Find where the given text appears and provide that cell's center as (x, y) coordinate. 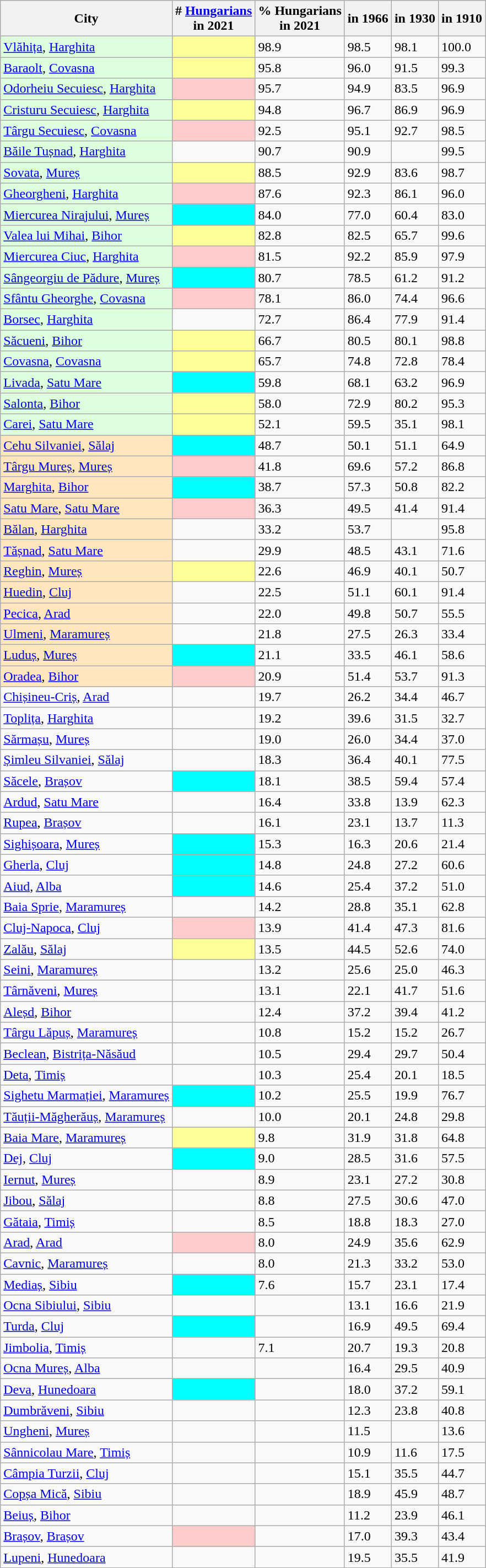
50.1 (368, 445)
98.9 (300, 47)
21.8 (300, 634)
7.1 (300, 1348)
17.0 (368, 1536)
Pecica, Arad (87, 613)
60.4 (414, 214)
60.6 (462, 865)
21.9 (462, 1306)
Bălan, Harghita (87, 529)
74.0 (462, 949)
26.3 (414, 634)
48.5 (368, 550)
Gheorgheni, Harghita (87, 193)
Odorheiu Secuiesc, Harghita (87, 89)
36.4 (368, 760)
Tăuții-Măgherăuș, Maramureș (87, 1117)
Târgu Mureș, Mureș (87, 466)
76.7 (462, 1096)
18.8 (368, 1221)
36.3 (300, 508)
64.8 (462, 1138)
Ardud, Satu Mare (87, 802)
Baraolt, Covasna (87, 68)
71.6 (462, 550)
Chișineu-Criș, Arad (87, 697)
90.7 (300, 152)
10.5 (300, 1054)
80.2 (414, 403)
43.1 (414, 550)
11.3 (462, 823)
72.7 (300, 320)
63.2 (414, 382)
81.6 (462, 928)
15.3 (300, 844)
68.1 (368, 382)
20.6 (414, 844)
Toplița, Harghita (87, 718)
Dej, Cluj (87, 1159)
95.1 (368, 131)
16.9 (368, 1327)
in 1910 (462, 19)
11.5 (368, 1431)
59.8 (300, 382)
25.6 (368, 970)
99.5 (462, 152)
22.6 (300, 571)
81.5 (300, 256)
Deva, Hunedoara (87, 1389)
15.1 (368, 1473)
Marghita, Bihor (87, 487)
Livada, Satu Mare (87, 382)
Zalău, Sălaj (87, 949)
19.9 (414, 1096)
77.9 (414, 320)
Carei, Satu Mare (87, 424)
in 1966 (368, 19)
99.6 (462, 235)
95.7 (300, 89)
92.7 (414, 131)
11.6 (414, 1452)
72.9 (368, 403)
10.8 (300, 1033)
84.0 (300, 214)
Săcele, Brașov (87, 781)
24.9 (368, 1242)
19.5 (368, 1557)
23.9 (414, 1515)
9.0 (300, 1159)
44.5 (368, 949)
38.7 (300, 487)
Cavnic, Maramureș (87, 1263)
57.4 (462, 781)
69.6 (368, 466)
8.5 (300, 1221)
78.1 (300, 299)
39.3 (414, 1536)
31.9 (368, 1138)
94.8 (300, 110)
46.3 (462, 970)
40.8 (462, 1410)
18.1 (300, 781)
18.0 (368, 1389)
Cluj-Napoca, Cluj (87, 928)
59.4 (414, 781)
Satu Mare, Satu Mare (87, 508)
37.0 (462, 739)
99.3 (462, 68)
Săcueni, Bihor (87, 341)
62.3 (462, 802)
Sfântu Gheorghe, Covasna (87, 299)
26.0 (368, 739)
Miercurea Ciuc, Harghita (87, 256)
7.6 (300, 1285)
22.0 (300, 613)
91.3 (462, 676)
in 1930 (414, 19)
33.4 (462, 634)
22.1 (368, 991)
17.5 (462, 1452)
33.8 (368, 802)
Jimbolia, Timiș (87, 1348)
58.0 (300, 403)
Deta, Timiș (87, 1075)
100.0 (462, 47)
94.9 (368, 89)
80.1 (414, 341)
80.7 (300, 277)
Baia Sprie, Maramureș (87, 907)
Târgu Secuiesc, Covasna (87, 131)
31.6 (414, 1159)
26.7 (462, 1033)
Valea lui Mihai, Bihor (87, 235)
Rupea, Brașov (87, 823)
10.2 (300, 1096)
90.9 (368, 152)
Cehu Silvaniei, Sălaj (87, 445)
50.8 (414, 487)
Aleșd, Bihor (87, 1012)
Sânnicolau Mare, Timiș (87, 1452)
29.8 (462, 1117)
Vlăhița, Harghita (87, 47)
61.2 (414, 277)
Ungheni, Mureș (87, 1431)
29.5 (414, 1368)
Târgu Lăpuș, Maramureș (87, 1033)
9.8 (300, 1138)
86.0 (368, 299)
20.8 (462, 1348)
Sângeorgiu de Pădure, Mureș (87, 277)
82.5 (368, 235)
52.1 (300, 424)
Sighișoara, Mureș (87, 844)
Beclean, Bistrița-Năsăud (87, 1054)
25.5 (368, 1096)
86.8 (462, 466)
51.6 (462, 991)
31.5 (414, 718)
12.3 (368, 1410)
41.8 (300, 466)
Brașov, Brașov (87, 1536)
Tășnad, Satu Mare (87, 550)
Ocna Sibiului, Sibiu (87, 1306)
8.9 (300, 1179)
22.5 (300, 592)
87.6 (300, 193)
77.5 (462, 760)
52.6 (414, 949)
Băile Tușnad, Harghita (87, 152)
47.0 (462, 1200)
Târnăveni, Mureș (87, 991)
83.0 (462, 214)
25.0 (414, 970)
Lupeni, Hunedoara (87, 1557)
Turda, Cluj (87, 1327)
83.6 (414, 173)
19.2 (300, 718)
41.7 (414, 991)
14.8 (300, 865)
Iernut, Mureș (87, 1179)
74.4 (414, 299)
85.9 (414, 256)
14.2 (300, 907)
Borsec, Harghita (87, 320)
12.4 (300, 1012)
77.0 (368, 214)
Șimleu Silvaniei, Sălaj (87, 760)
Gherla, Cluj (87, 865)
Arad, Arad (87, 1242)
44.7 (462, 1473)
98.8 (462, 341)
38.5 (368, 781)
72.8 (414, 362)
46.7 (462, 697)
23.8 (414, 1410)
21.1 (300, 655)
62.9 (462, 1242)
98.7 (462, 173)
19.3 (414, 1348)
14.6 (300, 886)
35.6 (414, 1242)
Cristuru Secuiesc, Harghita (87, 110)
18.9 (368, 1494)
Gătaia, Timiș (87, 1221)
59.5 (368, 424)
10.0 (300, 1117)
10.3 (300, 1075)
Miercurea Nirajului, Mureș (87, 214)
29.9 (300, 550)
Sovata, Mureș (87, 173)
41.9 (462, 1557)
15.7 (368, 1285)
27.0 (462, 1221)
41.2 (462, 1012)
57.5 (462, 1159)
66.7 (300, 341)
40.9 (462, 1368)
28.8 (368, 907)
Sărmașu, Mureș (87, 739)
20.7 (368, 1348)
82.8 (300, 235)
Jibou, Sălaj (87, 1200)
96.6 (462, 299)
43.4 (462, 1536)
78.4 (462, 362)
13.7 (414, 823)
80.5 (368, 341)
92.5 (300, 131)
Oradea, Bihor (87, 676)
% Hungariansin 2021 (300, 19)
10.9 (368, 1452)
City (87, 19)
78.5 (368, 277)
57.3 (368, 487)
17.4 (462, 1285)
# Hungariansin 2021 (213, 19)
Aiud, Alba (87, 886)
31.8 (414, 1138)
32.7 (462, 718)
20.9 (300, 676)
29.7 (414, 1054)
Beiuș, Bihor (87, 1515)
49.8 (368, 613)
Mediaș, Sibiu (87, 1285)
28.5 (368, 1159)
19.7 (300, 697)
Copșa Mică, Sibiu (87, 1494)
88.5 (300, 173)
Luduș, Mureș (87, 655)
53.0 (462, 1263)
30.8 (462, 1179)
Covasna, Covasna (87, 362)
59.1 (462, 1389)
50.4 (462, 1054)
91.5 (414, 68)
16.6 (414, 1306)
13.5 (300, 949)
39.6 (368, 718)
86.1 (414, 193)
92.9 (368, 173)
91.2 (462, 277)
92.2 (368, 256)
Seini, Maramureș (87, 970)
51.0 (462, 886)
58.6 (462, 655)
21.4 (462, 844)
47.3 (414, 928)
64.9 (462, 445)
86.9 (414, 110)
57.2 (414, 466)
74.8 (368, 362)
Reghin, Mureș (87, 571)
92.3 (368, 193)
45.9 (414, 1494)
16.3 (368, 844)
Sighetu Marmației, Maramureș (87, 1096)
33.5 (368, 655)
83.5 (414, 89)
69.4 (462, 1327)
96.7 (368, 110)
8.8 (300, 1200)
82.2 (462, 487)
60.1 (414, 592)
30.6 (414, 1200)
26.2 (368, 697)
51.4 (368, 676)
95.3 (462, 403)
19.0 (300, 739)
97.9 (462, 256)
Salonta, Bihor (87, 403)
Baia Mare, Maramureș (87, 1138)
55.5 (462, 613)
Ocna Mureș, Alba (87, 1368)
21.3 (368, 1263)
Ulmeni, Maramureș (87, 634)
18.5 (462, 1075)
Huedin, Cluj (87, 592)
39.4 (414, 1012)
13.2 (300, 970)
86.4 (368, 320)
11.2 (368, 1515)
46.9 (368, 571)
Dumbrăveni, Sibiu (87, 1410)
29.4 (368, 1054)
16.1 (300, 823)
13.6 (462, 1431)
62.8 (462, 907)
Câmpia Turzii, Cluj (87, 1473)
